From the cell containing the given text, extract its center point as [x, y] coordinate. 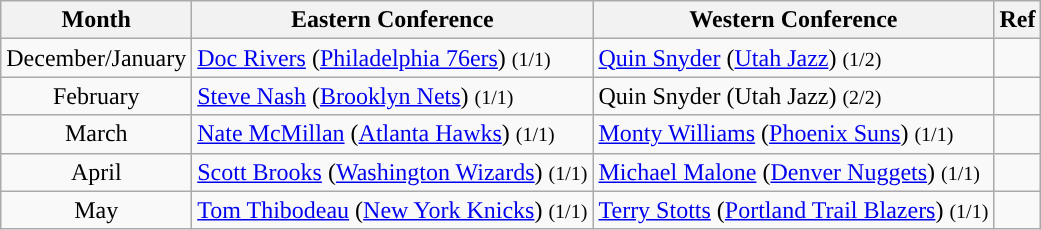
Steve Nash (Brooklyn Nets) (1/1) [392, 96]
Quin Snyder (Utah Jazz) (2/2) [794, 96]
Terry Stotts (Portland Trail Blazers) (1/1) [794, 210]
March [96, 134]
April [96, 172]
Ref [1018, 20]
Nate McMillan (Atlanta Hawks) (1/1) [392, 134]
Western Conference [794, 20]
Michael Malone (Denver Nuggets) (1/1) [794, 172]
Month [96, 20]
Quin Snyder (Utah Jazz) (1/2) [794, 58]
Scott Brooks (Washington Wizards) (1/1) [392, 172]
Monty Williams (Phoenix Suns) (1/1) [794, 134]
Eastern Conference [392, 20]
Doc Rivers (Philadelphia 76ers) (1/1) [392, 58]
May [96, 210]
December/January [96, 58]
February [96, 96]
Tom Thibodeau (New York Knicks) (1/1) [392, 210]
